Find where the given text appears and provide that cell's center as (x, y) coordinate. 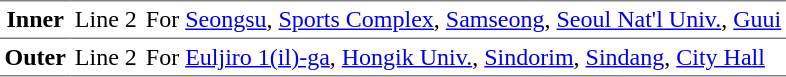
Outer (35, 57)
For Seongsu, Sports Complex, Samseong, Seoul Nat'l Univ., Guui (463, 20)
Inner (35, 20)
For Euljiro 1(il)-ga, Hongik Univ., Sindorim, Sindang, City Hall (463, 57)
